Locate the cell with the specified text and output its [x, y] center coordinate. 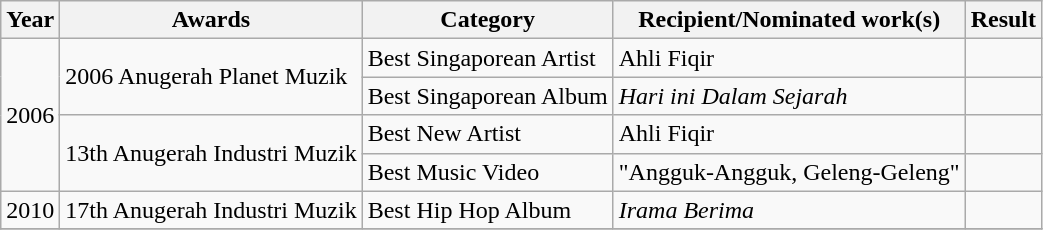
Hari ini Dalam Sejarah [789, 96]
Best New Artist [488, 134]
Best Singaporean Album [488, 96]
Irama Berima [789, 210]
Best Music Video [488, 172]
"Angguk-Angguk, Geleng-Geleng" [789, 172]
Result [1003, 20]
Category [488, 20]
Best Hip Hop Album [488, 210]
Best Singaporean Artist [488, 58]
13th Anugerah Industri Muzik [211, 153]
Awards [211, 20]
Year [30, 20]
2010 [30, 210]
2006 Anugerah Planet Muzik [211, 77]
2006 [30, 115]
17th Anugerah Industri Muzik [211, 210]
Recipient/Nominated work(s) [789, 20]
